Return (x, y) of the center of cell containing provided text 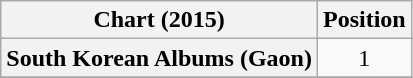
Position (364, 20)
South Korean Albums (Gaon) (160, 58)
1 (364, 58)
Chart (2015) (160, 20)
